Capture the cell that displays the provided text and extract its [X, Y] central coordinate. 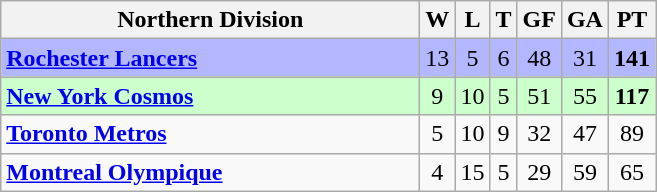
Northern Division [210, 20]
Toronto Metros [210, 134]
141 [632, 58]
31 [584, 58]
13 [438, 58]
L [472, 20]
Rochester Lancers [210, 58]
117 [632, 96]
PT [632, 20]
Montreal Olympique [210, 172]
48 [539, 58]
65 [632, 172]
32 [539, 134]
29 [539, 172]
GF [539, 20]
55 [584, 96]
4 [438, 172]
W [438, 20]
89 [632, 134]
New York Cosmos [210, 96]
51 [539, 96]
59 [584, 172]
15 [472, 172]
6 [504, 58]
47 [584, 134]
GA [584, 20]
T [504, 20]
